Determine the [x, y] coordinate at the center of the cell enclosing the given text.  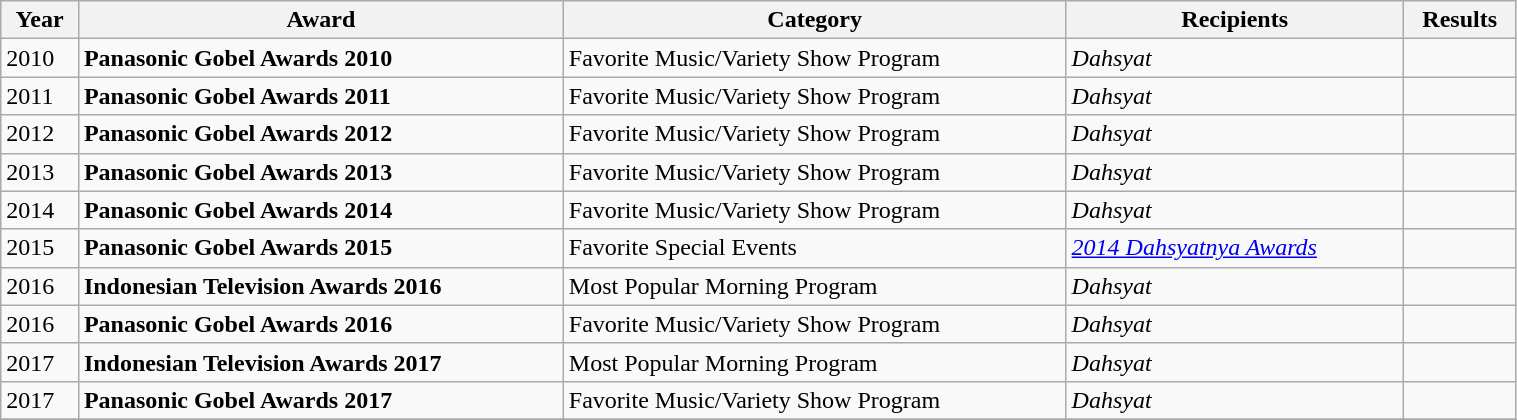
2011 [40, 96]
2012 [40, 134]
Recipients [1234, 20]
2013 [40, 172]
2015 [40, 248]
2014 [40, 210]
Panasonic Gobel Awards 2011 [320, 96]
2010 [40, 58]
Panasonic Gobel Awards 2013 [320, 172]
Panasonic Gobel Awards 2015 [320, 248]
Award [320, 20]
Panasonic Gobel Awards 2012 [320, 134]
Panasonic Gobel Awards 2016 [320, 324]
Category [814, 20]
Results [1460, 20]
Indonesian Television Awards 2016 [320, 286]
Indonesian Television Awards 2017 [320, 362]
Year [40, 20]
2014 Dahsyatnya Awards [1234, 248]
Panasonic Gobel Awards 2017 [320, 400]
Panasonic Gobel Awards 2010 [320, 58]
Panasonic Gobel Awards 2014 [320, 210]
Favorite Special Events [814, 248]
